Capture the cell that displays the provided text and extract its (x, y) central coordinate. 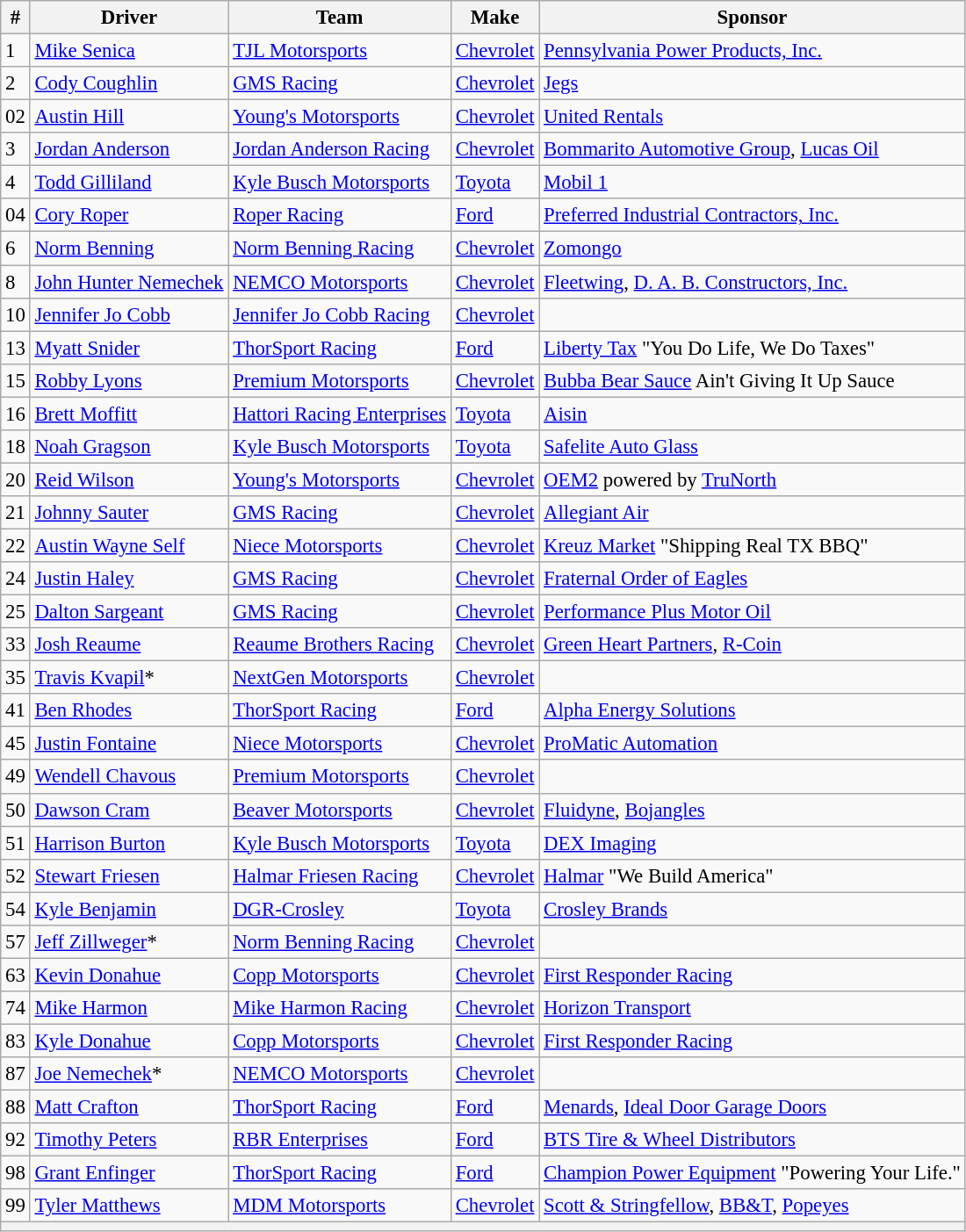
Grant Enfinger (129, 1173)
Bubba Bear Sauce Ain't Giving It Up Sauce (752, 380)
45 (16, 744)
33 (16, 645)
Crosley Brands (752, 909)
TJL Motorsports (340, 51)
DGR-Crosley (340, 909)
54 (16, 909)
Performance Plus Motor Oil (752, 612)
Champion Power Equipment "Powering Your Life." (752, 1173)
MDM Motorsports (340, 1206)
Dalton Sargeant (129, 612)
49 (16, 777)
50 (16, 810)
Driver (129, 18)
Myatt Snider (129, 348)
Scott & Stringfellow, BB&T, Popeyes (752, 1206)
Mike Harmon Racing (340, 1008)
3 (16, 149)
Justin Fontaine (129, 744)
25 (16, 612)
Allegiant Air (752, 513)
Justin Haley (129, 579)
Johnny Sauter (129, 513)
Kevin Donahue (129, 975)
Robby Lyons (129, 380)
Dawson Cram (129, 810)
Jeff Zillweger* (129, 942)
Josh Reaume (129, 645)
Kyle Benjamin (129, 909)
Matt Crafton (129, 1107)
Hattori Racing Enterprises (340, 414)
Travis Kvapil* (129, 678)
35 (16, 678)
Tyler Matthews (129, 1206)
Mike Harmon (129, 1008)
Norm Benning (129, 249)
John Hunter Nemechek (129, 282)
Fleetwing, D. A. B. Constructors, Inc. (752, 282)
Ben Rhodes (129, 710)
Zomongo (752, 249)
41 (16, 710)
1 (16, 51)
Liberty Tax "You Do Life, We Do Taxes" (752, 348)
Jennifer Jo Cobb (129, 314)
Cory Roper (129, 215)
Austin Wayne Self (129, 545)
Kreuz Market "Shipping Real TX BBQ" (752, 545)
Reaume Brothers Racing (340, 645)
24 (16, 579)
Joe Nemechek* (129, 1074)
15 (16, 380)
Fluidyne, Bojangles (752, 810)
4 (16, 183)
8 (16, 282)
Cody Coughlin (129, 83)
Menards, Ideal Door Garage Doors (752, 1107)
83 (16, 1041)
18 (16, 447)
Bommarito Automotive Group, Lucas Oil (752, 149)
Todd Gilliland (129, 183)
Roper Racing (340, 215)
52 (16, 875)
Make (494, 18)
Brett Moffitt (129, 414)
Halmar Friesen Racing (340, 875)
92 (16, 1140)
Kyle Donahue (129, 1041)
22 (16, 545)
98 (16, 1173)
Horizon Transport (752, 1008)
63 (16, 975)
13 (16, 348)
10 (16, 314)
Jordan Anderson (129, 149)
United Rentals (752, 117)
88 (16, 1107)
Preferred Industrial Contractors, Inc. (752, 215)
16 (16, 414)
Alpha Energy Solutions (752, 710)
Jordan Anderson Racing (340, 149)
Noah Gragson (129, 447)
6 (16, 249)
Mobil 1 (752, 183)
RBR Enterprises (340, 1140)
BTS Tire & Wheel Distributors (752, 1140)
Harrison Burton (129, 843)
Reid Wilson (129, 479)
Timothy Peters (129, 1140)
2 (16, 83)
51 (16, 843)
Sponsor (752, 18)
57 (16, 942)
# (16, 18)
20 (16, 479)
74 (16, 1008)
Pennsylvania Power Products, Inc. (752, 51)
Austin Hill (129, 117)
NextGen Motorsports (340, 678)
Mike Senica (129, 51)
02 (16, 117)
21 (16, 513)
Fraternal Order of Eagles (752, 579)
04 (16, 215)
Jennifer Jo Cobb Racing (340, 314)
Halmar "We Build America" (752, 875)
DEX Imaging (752, 843)
87 (16, 1074)
Beaver Motorsports (340, 810)
ProMatic Automation (752, 744)
Aisin (752, 414)
Wendell Chavous (129, 777)
Team (340, 18)
Stewart Friesen (129, 875)
Jegs (752, 83)
OEM2 powered by TruNorth (752, 479)
Safelite Auto Glass (752, 447)
99 (16, 1206)
Green Heart Partners, R-Coin (752, 645)
